Output the (X, Y) coordinate of the center of the cell containing the given text.  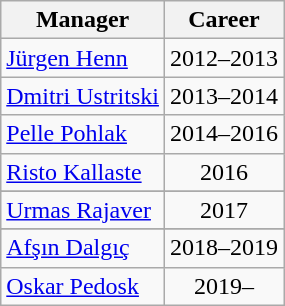
Risto Kallaste (83, 172)
2013–2014 (224, 96)
Jürgen Henn (83, 58)
2017 (224, 210)
Dmitri Ustritski (83, 96)
2018–2019 (224, 248)
2014–2016 (224, 134)
Oskar Pedosk (83, 286)
Urmas Rajaver (83, 210)
Career (224, 20)
2012–2013 (224, 58)
Pelle Pohlak (83, 134)
Manager (83, 20)
2016 (224, 172)
2019– (224, 286)
Afşın Dalgıç (83, 248)
